Find where the given text appears and provide that cell's center as (X, Y) coordinate. 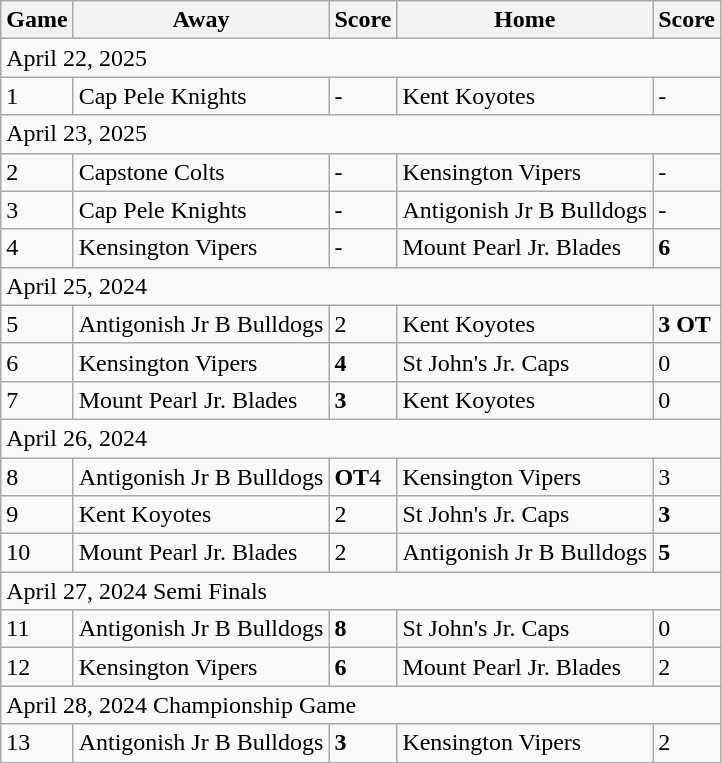
Home (525, 20)
11 (37, 629)
13 (37, 743)
Away (201, 20)
April 22, 2025 (361, 58)
1 (37, 96)
April 25, 2024 (361, 286)
9 (37, 515)
3 OT (687, 324)
Capstone Colts (201, 172)
7 (37, 400)
April 27, 2024 Semi Finals (361, 591)
April 26, 2024 (361, 438)
OT4 (363, 477)
12 (37, 667)
April 28, 2024 Championship Game (361, 705)
Game (37, 20)
April 23, 2025 (361, 134)
10 (37, 553)
